Return [X, Y] of the center of cell containing provided text 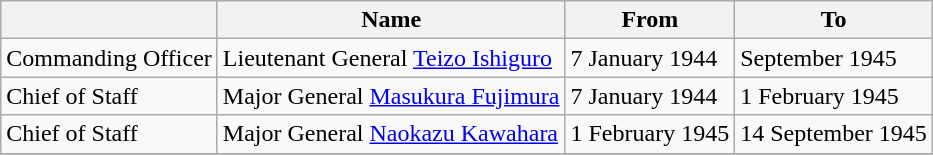
Name [391, 20]
From [650, 20]
Major General Masukura Fujimura [391, 96]
To [834, 20]
Commanding Officer [110, 58]
Major General Naokazu Kawahara [391, 134]
14 September 1945 [834, 134]
September 1945 [834, 58]
Lieutenant General Teizo Ishiguro [391, 58]
